Return the (X, Y) coordinate for the center point of the cell that contains the specified text.  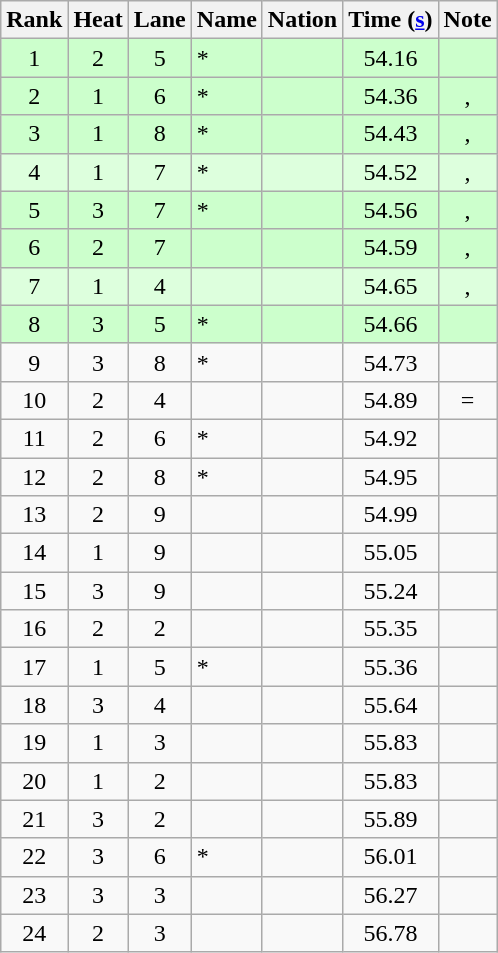
19 (34, 743)
56.78 (390, 933)
13 (34, 515)
12 (34, 477)
54.99 (390, 515)
55.24 (390, 591)
54.89 (390, 400)
54.56 (390, 210)
55.36 (390, 667)
22 (34, 857)
54.66 (390, 324)
55.35 (390, 629)
54.65 (390, 286)
54.92 (390, 438)
18 (34, 705)
54.43 (390, 134)
Lane (160, 20)
11 (34, 438)
21 (34, 819)
= (468, 400)
14 (34, 553)
56.01 (390, 857)
20 (34, 781)
54.59 (390, 248)
55.64 (390, 705)
54.95 (390, 477)
Time (s) (390, 20)
Rank (34, 20)
54.16 (390, 58)
55.05 (390, 553)
54.36 (390, 96)
17 (34, 667)
Name (226, 20)
54.73 (390, 362)
55.89 (390, 819)
Note (468, 20)
15 (34, 591)
23 (34, 895)
54.52 (390, 172)
Heat (98, 20)
56.27 (390, 895)
Nation (302, 20)
10 (34, 400)
16 (34, 629)
24 (34, 933)
